For the text-containing cell, return its midpoint in [x, y] coordinate format. 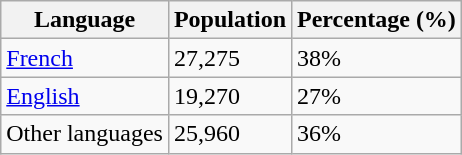
Other languages [85, 134]
38% [377, 58]
27% [377, 96]
25,960 [230, 134]
Population [230, 20]
French [85, 58]
19,270 [230, 96]
Language [85, 20]
English [85, 96]
27,275 [230, 58]
36% [377, 134]
Percentage (%) [377, 20]
